Scan for the cell matching the given text and deliver its (X, Y) coordinate at center. 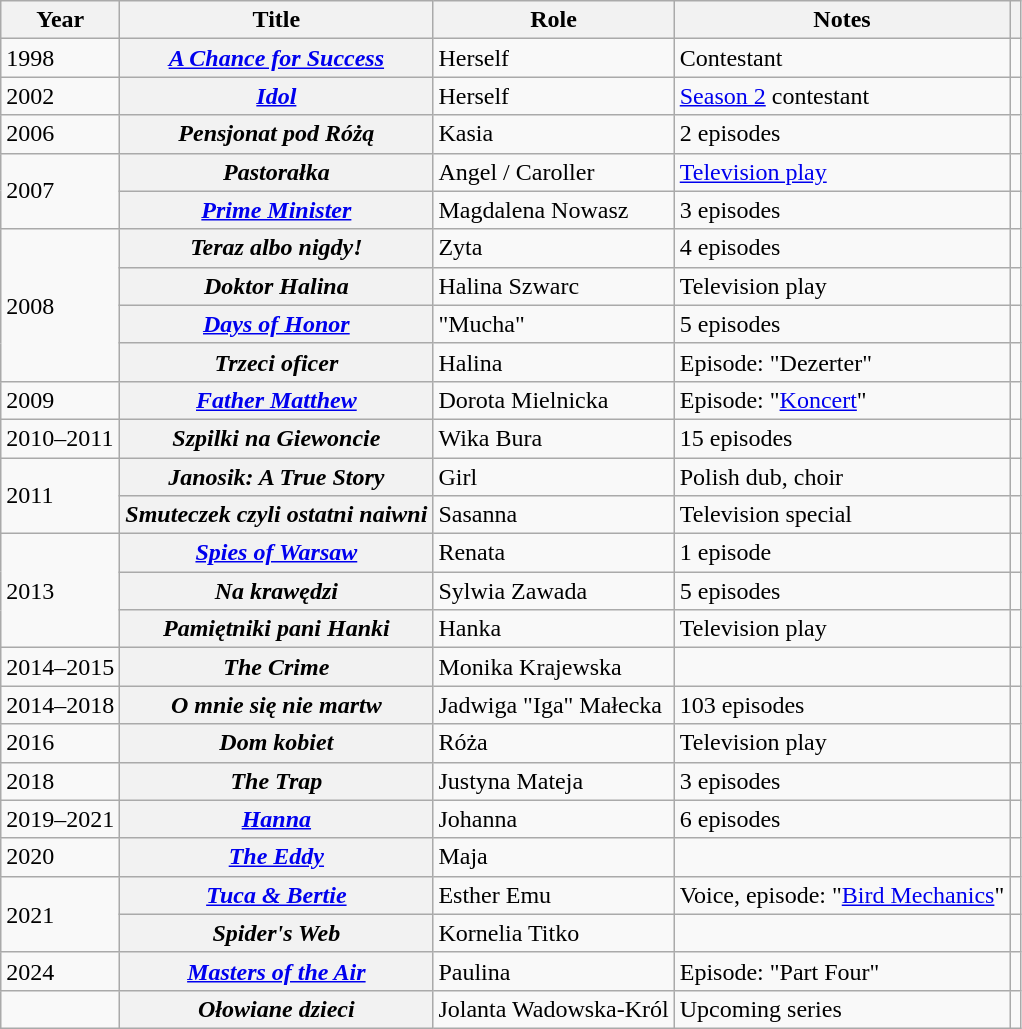
Masters of the Air (276, 971)
Father Matthew (276, 400)
Renata (554, 553)
2020 (60, 857)
"Mucha" (554, 324)
Television special (842, 515)
Prime Minister (276, 210)
2009 (60, 400)
2024 (60, 971)
Title (276, 20)
Jolanta Wadowska-Król (554, 1009)
Jadwiga "Iga" Małecka (554, 705)
The Crime (276, 667)
2007 (60, 191)
The Trap (276, 781)
Spider's Web (276, 933)
Role (554, 20)
Ołowiane dzieci (276, 1009)
Spies of Warsaw (276, 553)
2008 (60, 305)
Contestant (842, 58)
1998 (60, 58)
2018 (60, 781)
Janosik: A True Story (276, 477)
2014–2018 (60, 705)
Dom kobiet (276, 743)
2013 (60, 591)
Na krawędzi (276, 591)
Voice, episode: "Bird Mechanics" (842, 895)
Zyta (554, 248)
Pastorałka (276, 172)
Episode: "Part Four" (842, 971)
Paulina (554, 971)
Girl (554, 477)
Wika Bura (554, 438)
6 episodes (842, 819)
Year (60, 20)
2019–2021 (60, 819)
2016 (60, 743)
Pensjonat pod Różą (276, 134)
Episode: "Dezerter" (842, 362)
Esther Emu (554, 895)
Angel / Caroller (554, 172)
2010–2011 (60, 438)
4 episodes (842, 248)
Doktor Halina (276, 286)
Trzeci oficer (276, 362)
Sasanna (554, 515)
Kasia (554, 134)
Róża (554, 743)
Maja (554, 857)
2021 (60, 914)
Pamiętniki pani Hanki (276, 629)
103 episodes (842, 705)
Halina (554, 362)
Polish dub, choir (842, 477)
Tuca & Bertie (276, 895)
Upcoming series (842, 1009)
Halina Szwarc (554, 286)
2 episodes (842, 134)
2006 (60, 134)
2002 (60, 96)
Hanka (554, 629)
Teraz albo nigdy! (276, 248)
A Chance for Success (276, 58)
Monika Krajewska (554, 667)
Idol (276, 96)
O mnie się nie martw (276, 705)
Magdalena Nowasz (554, 210)
Days of Honor (276, 324)
Season 2 contestant (842, 96)
Hanna (276, 819)
2011 (60, 496)
Kornelia Titko (554, 933)
The Eddy (276, 857)
Dorota Mielnicka (554, 400)
15 episodes (842, 438)
1 episode (842, 553)
Notes (842, 20)
Smuteczek czyli ostatni naiwni (276, 515)
Justyna Mateja (554, 781)
2014–2015 (60, 667)
Episode: "Koncert" (842, 400)
Sylwia Zawada (554, 591)
Szpilki na Giewoncie (276, 438)
Johanna (554, 819)
